Detect which cell encompasses the target text, then output its [x, y] center coordinate. 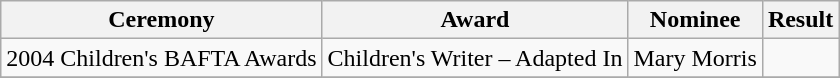
Ceremony [162, 20]
Award [475, 20]
Mary Morris [695, 58]
Children's Writer – Adapted In [475, 58]
Result [800, 20]
Nominee [695, 20]
2004 Children's BAFTA Awards [162, 58]
